Detect which cell encompasses the target text, then output its [X, Y] center coordinate. 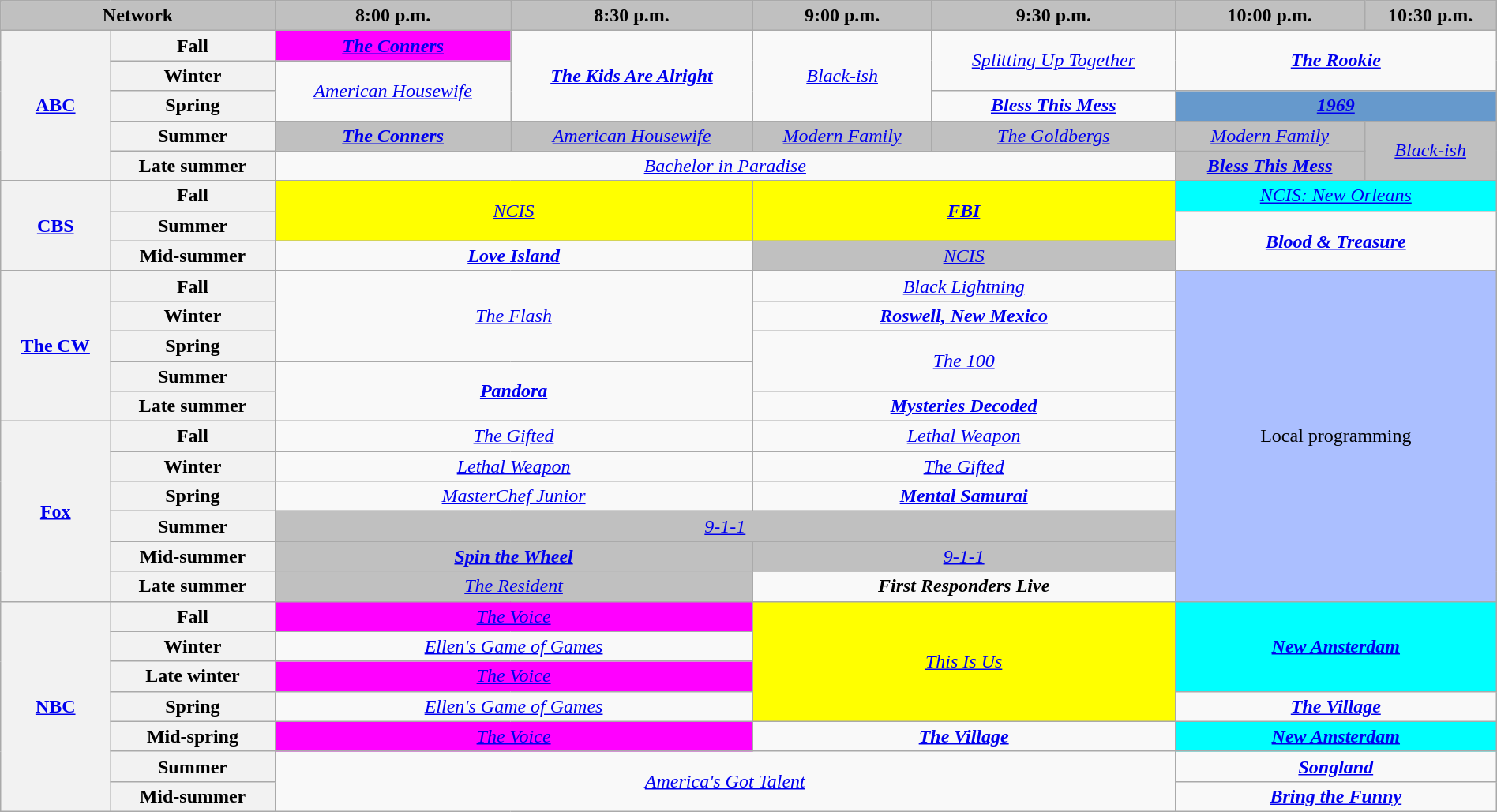
The Goldbergs [1053, 136]
Network [137, 16]
1969 [1336, 106]
Spin the Wheel [513, 556]
Love Island [513, 256]
Mid-spring [193, 736]
First Responders Live [963, 586]
The CW [55, 346]
MasterChef Junior [513, 496]
The Flash [513, 316]
Pandora [513, 391]
10:30 p.m. [1431, 16]
Bring the Funny [1336, 796]
Songland [1336, 766]
Late winter [193, 676]
10:00 p.m. [1270, 16]
Bachelor in Paradise [725, 166]
8:00 p.m. [393, 16]
FBI [963, 211]
The 100 [963, 361]
This Is Us [963, 661]
Fox [55, 511]
The Resident [513, 586]
8:30 p.m. [632, 16]
NCIS: New Orleans [1336, 196]
Blood & Treasure [1336, 241]
Mental Samurai [963, 496]
Local programming [1336, 436]
NBC [55, 706]
CBS [55, 226]
Mysteries Decoded [963, 406]
ABC [55, 106]
America's Got Talent [725, 781]
Roswell, New Mexico [963, 316]
The Rookie [1336, 61]
9:30 p.m. [1053, 16]
The Kids Are Alright [632, 76]
Splitting Up Together [1053, 61]
9:00 p.m. [842, 16]
Black Lightning [963, 286]
